For the text-containing cell, return its midpoint in [x, y] coordinate format. 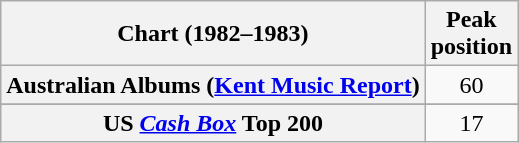
17 [471, 123]
Chart (1982–1983) [213, 34]
60 [471, 85]
US Cash Box Top 200 [213, 123]
Peakposition [471, 34]
Australian Albums (Kent Music Report) [213, 85]
